Return the [x, y] coordinate for the center point of the cell that contains the specified text.  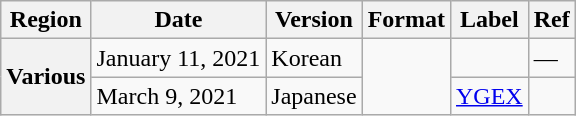
Korean [314, 58]
Various [46, 77]
Label [489, 20]
YGEX [489, 96]
March 9, 2021 [178, 96]
— [552, 58]
Region [46, 20]
Format [406, 20]
Japanese [314, 96]
Version [314, 20]
January 11, 2021 [178, 58]
Date [178, 20]
Ref [552, 20]
